Extract the (X, Y) coordinate from the center of the cell holding the provided text.  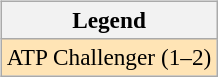
ATP Challenger (1–2) (108, 57)
Legend (108, 20)
